Identify which cell holds the provided text, then report its [x, y] central coordinate. 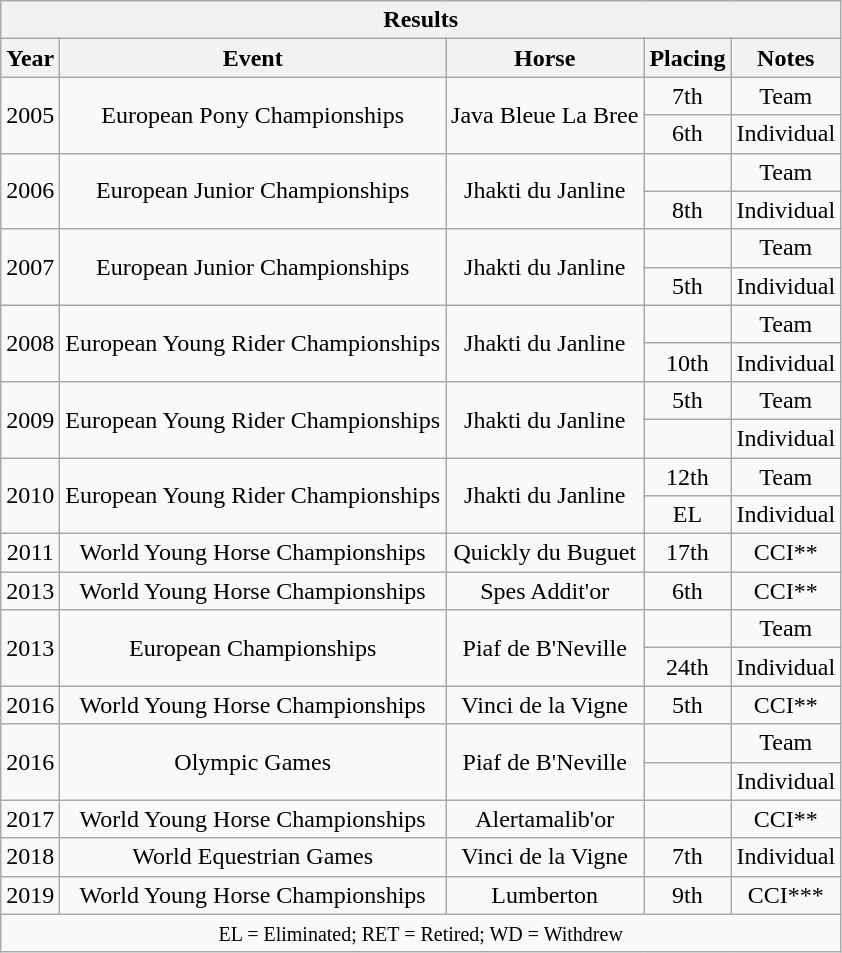
2008 [30, 343]
2007 [30, 267]
17th [688, 553]
2019 [30, 895]
10th [688, 362]
2017 [30, 819]
2010 [30, 496]
Results [421, 20]
2005 [30, 115]
World Equestrian Games [253, 857]
Notes [786, 58]
Event [253, 58]
8th [688, 210]
Year [30, 58]
Placing [688, 58]
Java Bleue La Bree [545, 115]
European Championships [253, 648]
Spes Addit'or [545, 591]
Quickly du Buguet [545, 553]
European Pony Championships [253, 115]
CCI*** [786, 895]
12th [688, 477]
2011 [30, 553]
EL = Eliminated; RET = Retired; WD = Withdrew [421, 933]
Lumberton [545, 895]
Alertamalib'or [545, 819]
9th [688, 895]
EL [688, 515]
24th [688, 667]
Olympic Games [253, 762]
2006 [30, 191]
2009 [30, 419]
2018 [30, 857]
Horse [545, 58]
